Find where the given text appears and provide that cell's center as [x, y] coordinate. 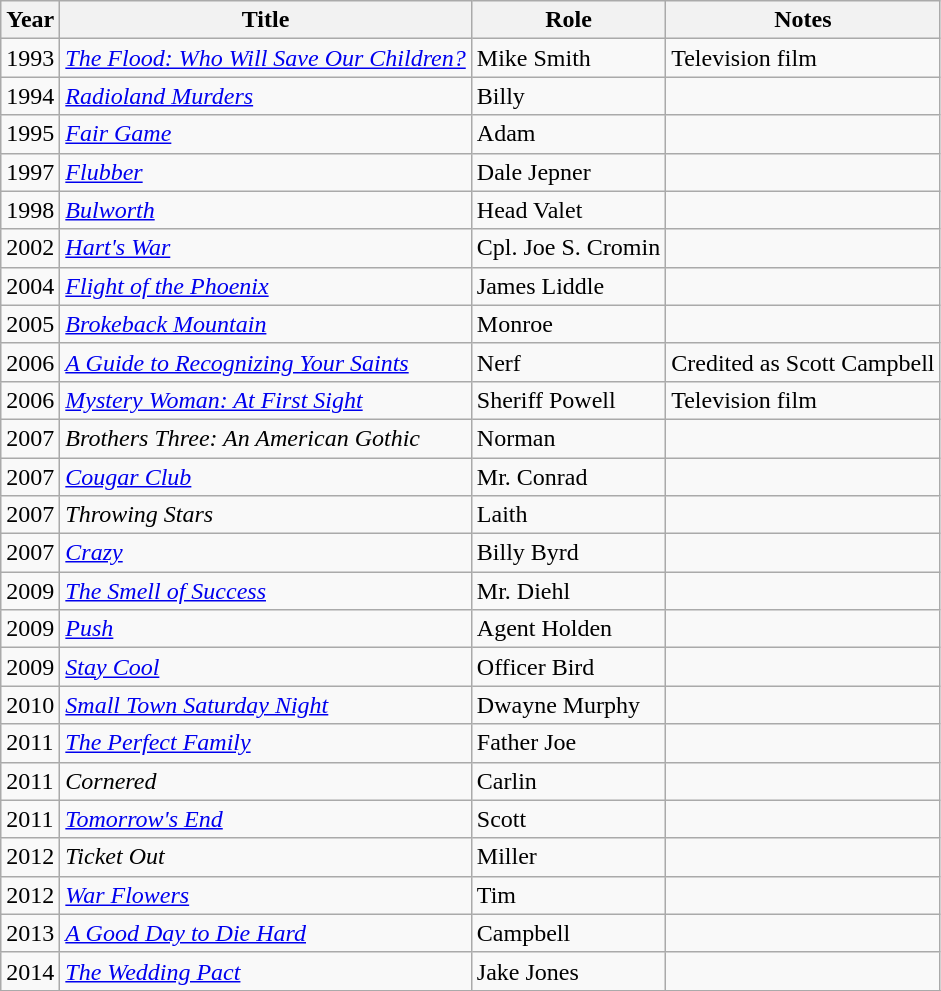
Norman [568, 438]
Bulworth [266, 210]
The Wedding Pact [266, 971]
Adam [568, 134]
Billy [568, 96]
Tim [568, 895]
Mr. Conrad [568, 477]
Campbell [568, 933]
1993 [30, 58]
Dale Jepner [568, 172]
Billy Byrd [568, 553]
Radioland Murders [266, 96]
Mike Smith [568, 58]
Small Town Saturday Night [266, 705]
A Guide to Recognizing Your Saints [266, 362]
2010 [30, 705]
Mystery Woman: At First Sight [266, 400]
Flubber [266, 172]
Crazy [266, 553]
Throwing Stars [266, 515]
1998 [30, 210]
James Liddle [568, 286]
Flight of the Phoenix [266, 286]
Cougar Club [266, 477]
Miller [568, 857]
2004 [30, 286]
Push [266, 629]
A Good Day to Die Hard [266, 933]
Nerf [568, 362]
The Smell of Success [266, 591]
Tomorrow's End [266, 819]
Carlin [568, 781]
1995 [30, 134]
2013 [30, 933]
Jake Jones [568, 971]
Sheriff Powell [568, 400]
Fair Game [266, 134]
Scott [568, 819]
1994 [30, 96]
Title [266, 20]
2002 [30, 248]
Cornered [266, 781]
Credited as Scott Campbell [803, 362]
Cpl. Joe S. Cromin [568, 248]
Agent Holden [568, 629]
Brokeback Mountain [266, 324]
Notes [803, 20]
Hart's War [266, 248]
Dwayne Murphy [568, 705]
Officer Bird [568, 667]
War Flowers [266, 895]
The Perfect Family [266, 743]
Ticket Out [266, 857]
Brothers Three: An American Gothic [266, 438]
Stay Cool [266, 667]
Year [30, 20]
Father Joe [568, 743]
Laith [568, 515]
The Flood: Who Will Save Our Children? [266, 58]
Mr. Diehl [568, 591]
2005 [30, 324]
1997 [30, 172]
2014 [30, 971]
Role [568, 20]
Head Valet [568, 210]
Monroe [568, 324]
